For the text-containing cell, return its midpoint in (x, y) coordinate format. 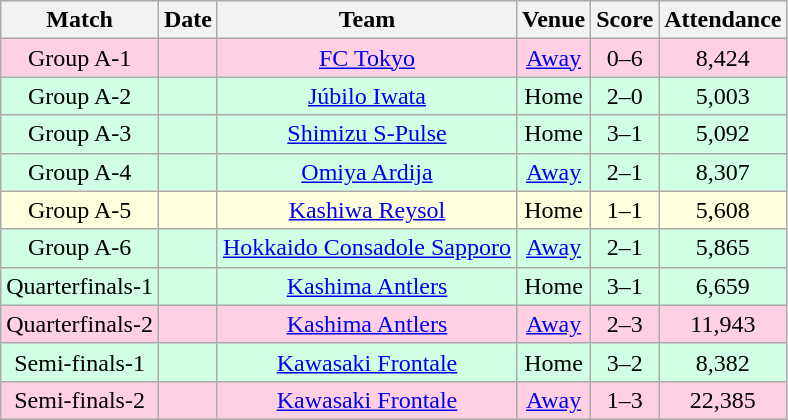
8,424 (723, 58)
3–2 (625, 362)
22,385 (723, 400)
0–6 (625, 58)
Group A-4 (80, 172)
Group A-1 (80, 58)
Match (80, 20)
2–3 (625, 324)
Group A-3 (80, 134)
Semi-finals-2 (80, 400)
Venue (553, 20)
Group A-2 (80, 96)
Attendance (723, 20)
Júbilo Iwata (366, 96)
5,003 (723, 96)
FC Tokyo (366, 58)
Quarterfinals-2 (80, 324)
5,865 (723, 248)
5,092 (723, 134)
1–1 (625, 210)
1–3 (625, 400)
8,382 (723, 362)
2–0 (625, 96)
Shimizu S-Pulse (366, 134)
Team (366, 20)
Semi-finals-1 (80, 362)
Hokkaido Consadole Sapporo (366, 248)
Group A-6 (80, 248)
6,659 (723, 286)
8,307 (723, 172)
Group A-5 (80, 210)
5,608 (723, 210)
11,943 (723, 324)
Score (625, 20)
Kashiwa Reysol (366, 210)
Quarterfinals-1 (80, 286)
Omiya Ardija (366, 172)
Date (188, 20)
